Find where the given text appears and provide that cell's center as [X, Y] coordinate. 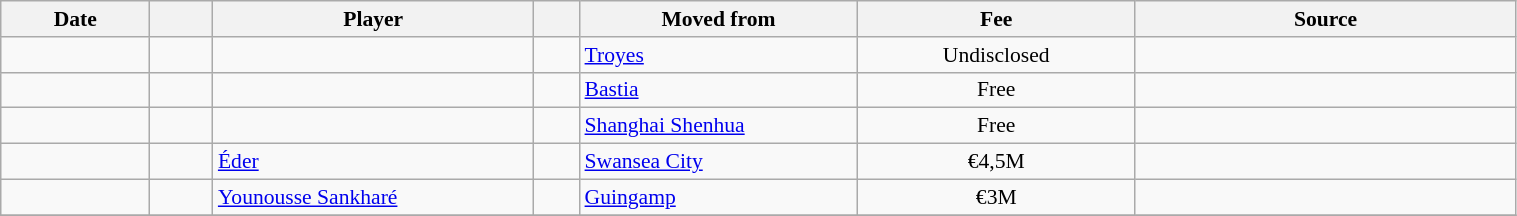
Éder [374, 162]
€4,5M [996, 162]
€3M [996, 197]
Player [374, 19]
Shanghai Shenhua [719, 126]
Bastia [719, 90]
Swansea City [719, 162]
Guingamp [719, 197]
Source [1326, 19]
Younousse Sankharé [374, 197]
Date [76, 19]
Fee [996, 19]
Undisclosed [996, 55]
Troyes [719, 55]
Moved from [719, 19]
